Return (X, Y) of the center of cell containing provided text 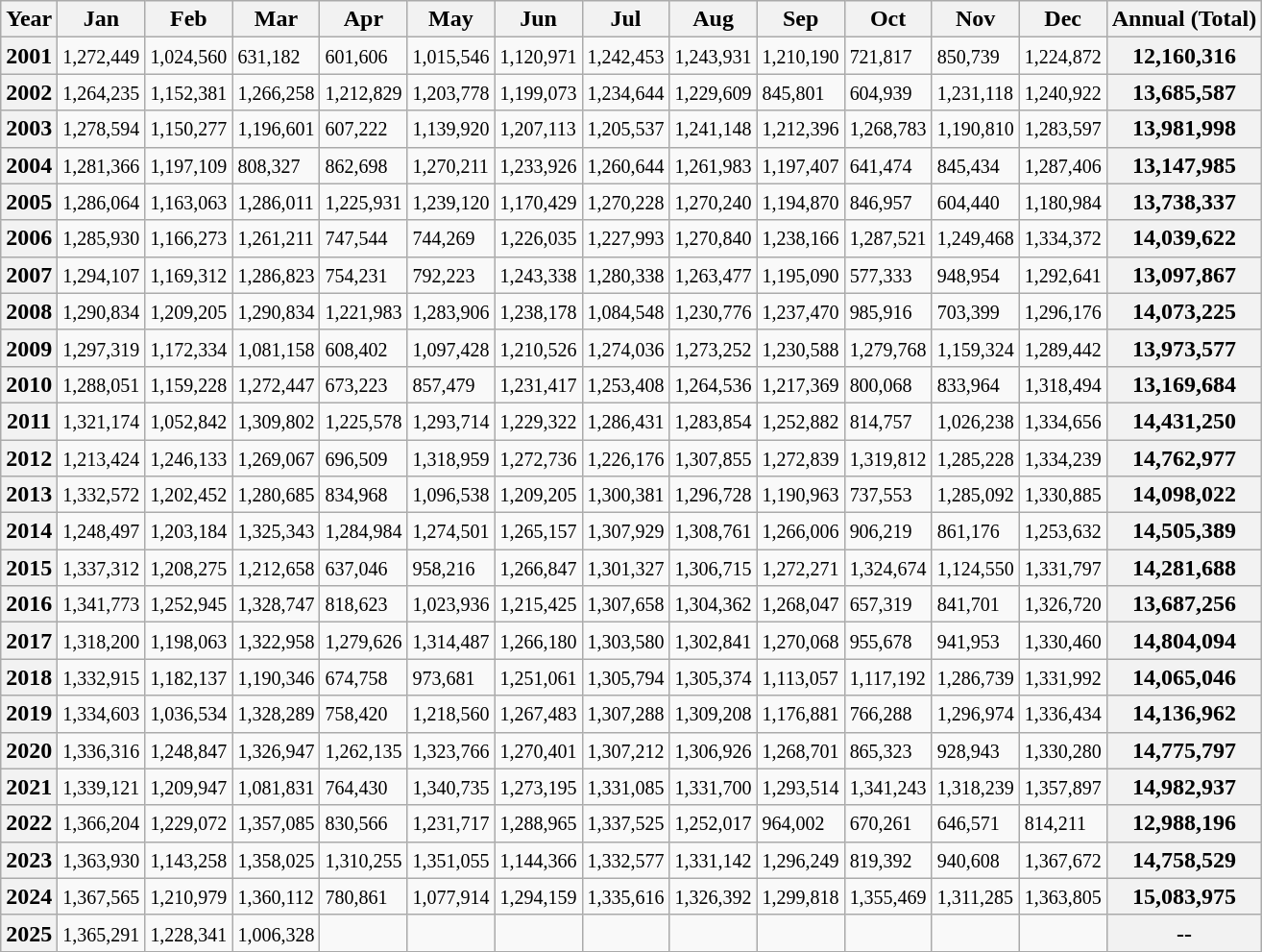
1,294,159 (538, 896)
1,305,374 (713, 677)
Aug (713, 19)
1,324,674 (887, 568)
1,144,366 (538, 860)
674,758 (363, 677)
703,399 (976, 311)
2005 (29, 202)
1,339,121 (102, 787)
1,268,701 (801, 750)
1,209,947 (188, 787)
1,230,776 (713, 311)
1,321,174 (102, 421)
1,194,870 (801, 202)
1,334,656 (1062, 421)
1,334,603 (102, 714)
1,265,157 (538, 531)
1,180,984 (1062, 202)
1,229,072 (188, 823)
1,229,609 (713, 92)
1,231,717 (451, 823)
1,279,626 (363, 641)
1,341,773 (102, 604)
14,982,937 (1184, 787)
850,739 (976, 56)
780,861 (363, 896)
2021 (29, 787)
2015 (29, 568)
1,273,252 (713, 348)
1,262,135 (363, 750)
Sep (801, 19)
1,323,766 (451, 750)
964,002 (801, 823)
1,331,142 (713, 860)
1,273,195 (538, 787)
-- (1184, 933)
737,553 (887, 495)
607,222 (363, 129)
1,226,035 (538, 238)
819,392 (887, 860)
1,307,929 (626, 531)
1,150,277 (188, 129)
1,286,823 (277, 275)
1,026,238 (976, 421)
1,252,017 (713, 823)
1,286,064 (102, 202)
1,023,936 (451, 604)
1,166,273 (188, 238)
1,190,810 (976, 129)
1,325,343 (277, 531)
1,261,983 (713, 165)
948,954 (976, 275)
637,046 (363, 568)
1,332,577 (626, 860)
1,212,658 (277, 568)
941,953 (976, 641)
14,762,977 (1184, 458)
955,678 (887, 641)
1,311,285 (976, 896)
973,681 (451, 677)
1,252,882 (801, 421)
1,197,109 (188, 165)
2023 (29, 860)
1,283,597 (1062, 129)
1,203,184 (188, 531)
2010 (29, 384)
1,285,930 (102, 238)
1,024,560 (188, 56)
1,252,945 (188, 604)
646,571 (976, 823)
830,566 (363, 823)
940,608 (976, 860)
1,237,470 (801, 311)
1,287,521 (887, 238)
1,319,812 (887, 458)
958,216 (451, 568)
1,202,452 (188, 495)
1,314,487 (451, 641)
1,241,148 (713, 129)
Nov (976, 19)
14,073,225 (1184, 311)
1,286,431 (626, 421)
Jun (538, 19)
1,231,118 (976, 92)
814,757 (887, 421)
1,097,428 (451, 348)
721,817 (887, 56)
13,687,256 (1184, 604)
1,190,963 (801, 495)
1,196,601 (277, 129)
1,203,778 (451, 92)
1,052,842 (188, 421)
845,434 (976, 165)
673,223 (363, 384)
1,270,240 (713, 202)
1,330,280 (1062, 750)
758,420 (363, 714)
1,326,947 (277, 750)
1,249,468 (976, 238)
1,335,616 (626, 896)
1,307,855 (713, 458)
1,308,761 (713, 531)
1,210,526 (538, 348)
1,268,047 (801, 604)
1,303,580 (626, 641)
1,270,211 (451, 165)
657,319 (887, 604)
1,120,971 (538, 56)
1,212,829 (363, 92)
1,365,291 (102, 933)
1,221,983 (363, 311)
1,238,178 (538, 311)
1,357,085 (277, 823)
1,318,959 (451, 458)
744,269 (451, 238)
1,015,546 (451, 56)
2009 (29, 348)
13,981,998 (1184, 129)
1,310,255 (363, 860)
1,190,346 (277, 677)
1,332,915 (102, 677)
1,260,644 (626, 165)
861,176 (976, 531)
Apr (363, 19)
2004 (29, 165)
1,117,192 (887, 677)
1,293,714 (451, 421)
1,283,854 (713, 421)
841,701 (976, 604)
846,957 (887, 202)
1,274,036 (626, 348)
1,096,538 (451, 495)
1,336,434 (1062, 714)
1,218,560 (451, 714)
764,430 (363, 787)
1,288,965 (538, 823)
631,182 (277, 56)
1,366,204 (102, 823)
1,210,190 (801, 56)
1,357,897 (1062, 787)
2007 (29, 275)
1,334,372 (1062, 238)
792,223 (451, 275)
1,309,802 (277, 421)
1,289,442 (1062, 348)
1,306,715 (713, 568)
1,326,720 (1062, 604)
1,328,747 (277, 604)
1,264,536 (713, 384)
604,939 (887, 92)
1,341,243 (887, 787)
1,278,594 (102, 129)
1,081,158 (277, 348)
1,318,494 (1062, 384)
1,287,406 (1062, 165)
14,775,797 (1184, 750)
1,170,429 (538, 202)
1,261,211 (277, 238)
1,309,208 (713, 714)
1,272,736 (538, 458)
13,169,684 (1184, 384)
14,136,962 (1184, 714)
1,297,319 (102, 348)
696,509 (363, 458)
14,505,389 (1184, 531)
1,299,818 (801, 896)
14,065,046 (1184, 677)
2013 (29, 495)
1,084,548 (626, 311)
1,336,316 (102, 750)
1,296,176 (1062, 311)
604,440 (976, 202)
Feb (188, 19)
1,296,728 (713, 495)
1,226,176 (626, 458)
1,227,993 (626, 238)
1,253,408 (626, 384)
985,916 (887, 311)
1,285,092 (976, 495)
1,269,067 (277, 458)
1,304,362 (713, 604)
1,288,051 (102, 384)
1,198,063 (188, 641)
766,288 (887, 714)
1,296,249 (801, 860)
1,266,847 (538, 568)
1,332,572 (102, 495)
2024 (29, 896)
12,160,316 (1184, 56)
1,284,984 (363, 531)
1,264,235 (102, 92)
1,267,483 (538, 714)
Oct (887, 19)
1,172,334 (188, 348)
928,943 (976, 750)
1,355,469 (887, 896)
1,182,137 (188, 677)
Dec (1062, 19)
1,233,926 (538, 165)
1,248,847 (188, 750)
1,322,958 (277, 641)
1,337,525 (626, 823)
1,238,166 (801, 238)
1,224,872 (1062, 56)
2003 (29, 129)
1,283,906 (451, 311)
1,251,061 (538, 677)
1,231,417 (538, 384)
1,208,275 (188, 568)
1,300,381 (626, 495)
834,968 (363, 495)
1,234,644 (626, 92)
1,285,228 (976, 458)
1,270,068 (801, 641)
14,804,094 (1184, 641)
1,077,914 (451, 896)
1,305,794 (626, 677)
15,083,975 (1184, 896)
1,286,011 (277, 202)
833,964 (976, 384)
1,159,228 (188, 384)
1,215,425 (538, 604)
1,367,565 (102, 896)
1,207,113 (538, 129)
1,360,112 (277, 896)
1,328,289 (277, 714)
1,334,239 (1062, 458)
2012 (29, 458)
1,081,831 (277, 787)
14,431,250 (1184, 421)
1,272,449 (102, 56)
1,294,107 (102, 275)
Mar (277, 19)
14,758,529 (1184, 860)
1,213,424 (102, 458)
845,801 (801, 92)
1,263,477 (713, 275)
1,242,453 (626, 56)
1,199,073 (538, 92)
1,281,366 (102, 165)
1,270,840 (713, 238)
12,988,196 (1184, 823)
1,270,228 (626, 202)
1,306,926 (713, 750)
2025 (29, 933)
1,225,578 (363, 421)
1,274,501 (451, 531)
1,337,312 (102, 568)
857,479 (451, 384)
1,330,460 (1062, 641)
14,281,688 (1184, 568)
13,738,337 (1184, 202)
1,340,735 (451, 787)
13,973,577 (1184, 348)
754,231 (363, 275)
2022 (29, 823)
13,147,985 (1184, 165)
May (451, 19)
1,331,085 (626, 787)
1,143,258 (188, 860)
2014 (29, 531)
1,367,672 (1062, 860)
1,279,768 (887, 348)
865,323 (887, 750)
1,331,992 (1062, 677)
641,474 (887, 165)
1,195,090 (801, 275)
1,036,534 (188, 714)
1,363,805 (1062, 896)
577,333 (887, 275)
800,068 (887, 384)
1,225,931 (363, 202)
14,039,622 (1184, 238)
1,253,632 (1062, 531)
1,330,885 (1062, 495)
1,169,312 (188, 275)
1,302,841 (713, 641)
1,272,839 (801, 458)
14,098,022 (1184, 495)
13,685,587 (1184, 92)
Jan (102, 19)
2018 (29, 677)
1,248,497 (102, 531)
1,307,658 (626, 604)
1,292,641 (1062, 275)
670,261 (887, 823)
2002 (29, 92)
2001 (29, 56)
1,240,922 (1062, 92)
1,272,447 (277, 384)
2008 (29, 311)
1,228,341 (188, 933)
1,326,392 (713, 896)
1,280,685 (277, 495)
1,307,212 (626, 750)
2011 (29, 421)
2019 (29, 714)
1,124,550 (976, 568)
1,266,006 (801, 531)
1,307,288 (626, 714)
1,266,180 (538, 641)
814,211 (1062, 823)
1,205,537 (626, 129)
808,327 (277, 165)
1,296,974 (976, 714)
601,606 (363, 56)
2017 (29, 641)
2006 (29, 238)
1,163,063 (188, 202)
1,301,327 (626, 568)
1,210,979 (188, 896)
1,243,931 (713, 56)
1,293,514 (801, 787)
1,363,930 (102, 860)
1,286,739 (976, 677)
747,544 (363, 238)
1,351,055 (451, 860)
1,113,057 (801, 677)
1,197,407 (801, 165)
1,318,239 (976, 787)
1,239,120 (451, 202)
13,097,867 (1184, 275)
1,243,338 (538, 275)
862,698 (363, 165)
1,331,797 (1062, 568)
1,270,401 (538, 750)
1,268,783 (887, 129)
608,402 (363, 348)
1,159,324 (976, 348)
1,139,920 (451, 129)
1,318,200 (102, 641)
1,212,396 (801, 129)
1,246,133 (188, 458)
1,176,881 (801, 714)
2020 (29, 750)
1,358,025 (277, 860)
Year (29, 19)
1,152,381 (188, 92)
2016 (29, 604)
1,272,271 (801, 568)
1,217,369 (801, 384)
1,230,588 (801, 348)
906,219 (887, 531)
1,280,338 (626, 275)
Jul (626, 19)
Annual (Total) (1184, 19)
818,623 (363, 604)
1,229,322 (538, 421)
1,266,258 (277, 92)
1,006,328 (277, 933)
1,331,700 (713, 787)
